Determine the (X, Y) coordinate at the center of the cell enclosing the given text.  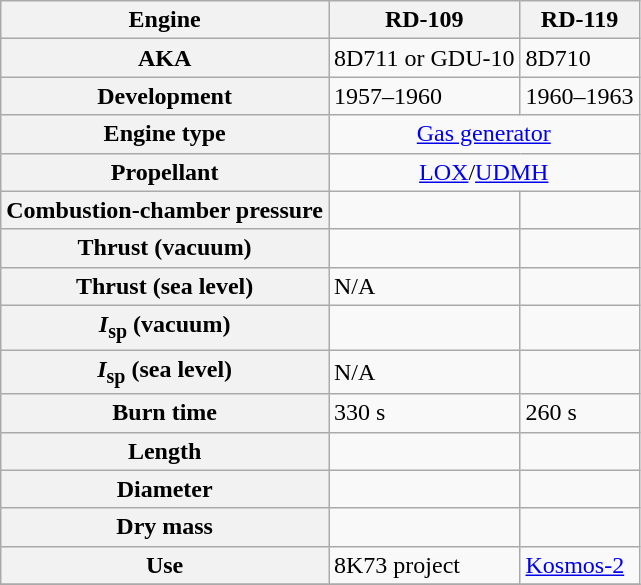
Isp (sea level) (165, 372)
Thrust (sea level) (165, 286)
Diameter (165, 489)
8D710 (580, 58)
RD-119 (580, 20)
Length (165, 451)
Use (165, 565)
Burn time (165, 413)
330 s (424, 413)
Gas generator (484, 134)
260 s (580, 413)
Dry mass (165, 527)
Engine type (165, 134)
1957–1960 (424, 96)
RD-109 (424, 20)
Propellant (165, 172)
8D711 or GDU-10 (424, 58)
8K73 project (424, 565)
Thrust (vacuum) (165, 248)
Combustion-chamber pressure (165, 210)
Isp (vacuum) (165, 327)
1960–1963 (580, 96)
LOX/UDMH (484, 172)
AKA (165, 58)
Kosmos-2 (580, 565)
Development (165, 96)
Engine (165, 20)
